Determine the (X, Y) coordinate at the center of the cell enclosing the given text.  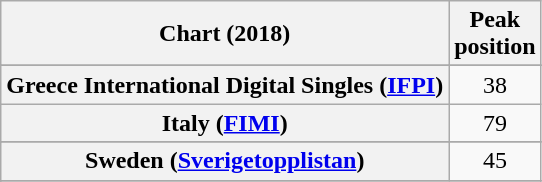
Sweden (Sverigetopplistan) (225, 161)
Italy (FIMI) (225, 123)
Greece International Digital Singles (IFPI) (225, 85)
38 (495, 85)
Peak position (495, 34)
Chart (2018) (225, 34)
79 (495, 123)
45 (495, 161)
